Scan for the cell matching the given text and deliver its [X, Y] coordinate at center. 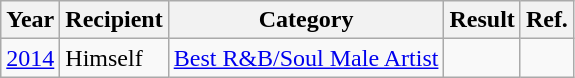
Year [30, 20]
Result [482, 20]
Recipient [114, 20]
Himself [114, 58]
Best R&B/Soul Male Artist [306, 58]
Category [306, 20]
2014 [30, 58]
Ref. [546, 20]
